Determine the [x, y] coordinate at the center of the cell enclosing the given text.  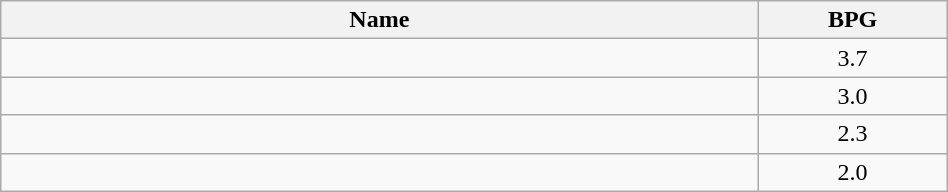
3.0 [852, 96]
BPG [852, 20]
Name [380, 20]
3.7 [852, 58]
2.3 [852, 134]
2.0 [852, 172]
